Output the (X, Y) coordinate of the center of the cell containing the given text.  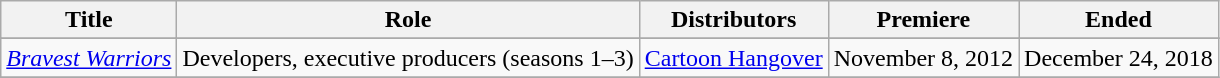
Premiere (923, 20)
Cartoon Hangover (734, 58)
Title (89, 20)
Bravest Warriors (89, 58)
December 24, 2018 (1119, 58)
Distributors (734, 20)
Ended (1119, 20)
Role (408, 20)
Developers, executive producers (seasons 1–3) (408, 58)
November 8, 2012 (923, 58)
